Find where the given text appears and provide that cell's center as (x, y) coordinate. 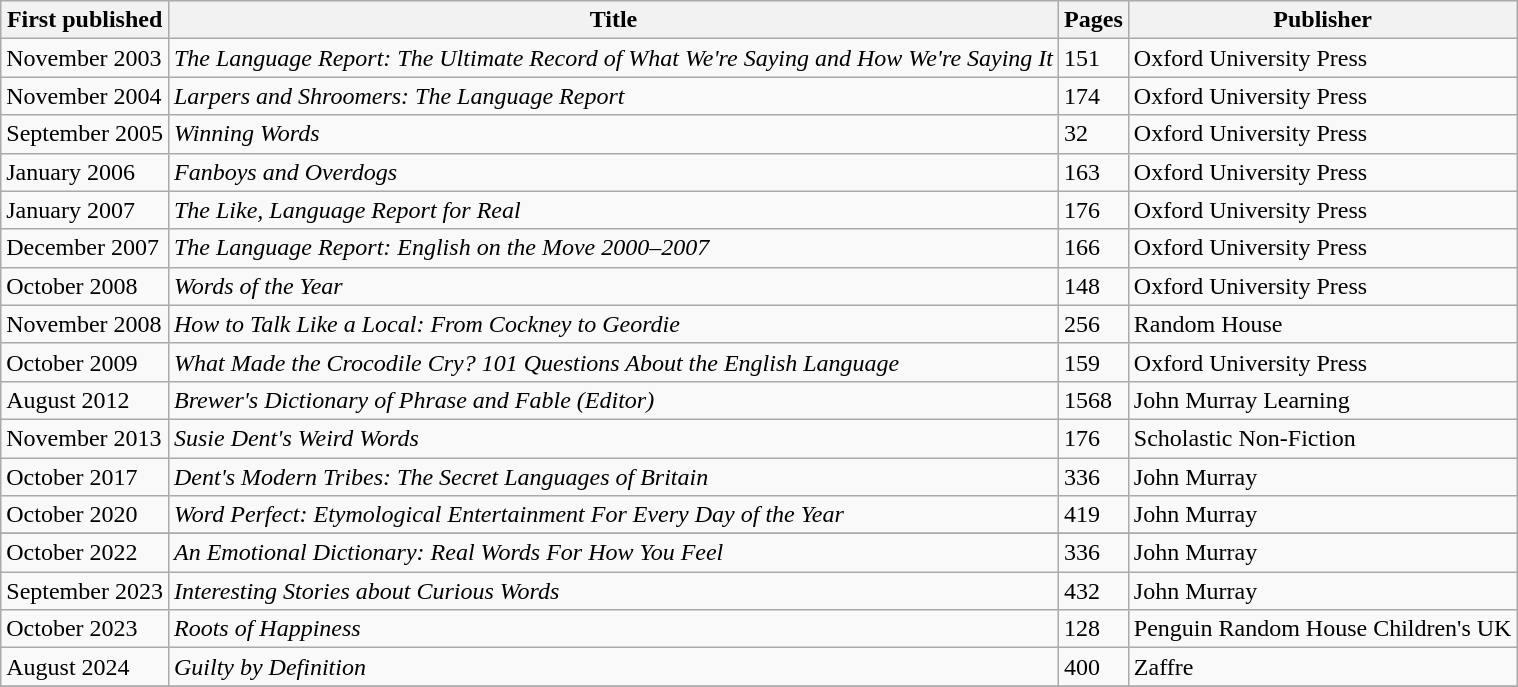
October 2020 (85, 515)
159 (1094, 362)
256 (1094, 324)
Dent's Modern Tribes: The Secret Languages of Britain (613, 477)
Brewer's Dictionary of Phrase and Fable (Editor) (613, 400)
Pages (1094, 20)
August 2012 (85, 400)
174 (1094, 96)
The Language Report: English on the Move 2000–2007 (613, 248)
November 2003 (85, 58)
Publisher (1322, 20)
163 (1094, 172)
Susie Dent's Weird Words (613, 438)
October 2009 (85, 362)
An Emotional Dictionary: Real Words For How You Feel (613, 553)
432 (1094, 591)
Title (613, 20)
First published (85, 20)
September 2023 (85, 591)
Scholastic Non-Fiction (1322, 438)
419 (1094, 515)
Words of the Year (613, 286)
Random House (1322, 324)
400 (1094, 667)
November 2004 (85, 96)
Interesting Stories about Curious Words (613, 591)
Guilty by Definition (613, 667)
The Language Report: The Ultimate Record of What We're Saying and How We're Saying It (613, 58)
1568 (1094, 400)
Larpers and Shroomers: The Language Report (613, 96)
166 (1094, 248)
January 2006 (85, 172)
Zaffre (1322, 667)
Winning Words (613, 134)
What Made the Crocodile Cry? 101 Questions About the English Language (613, 362)
September 2005 (85, 134)
December 2007 (85, 248)
151 (1094, 58)
128 (1094, 629)
Roots of Happiness (613, 629)
Penguin Random House Children's UK (1322, 629)
October 2008 (85, 286)
November 2008 (85, 324)
32 (1094, 134)
The Like, Language Report for Real (613, 210)
Fanboys and Overdogs (613, 172)
Word Perfect: Etymological Entertainment For Every Day of the Year (613, 515)
August 2024 (85, 667)
January 2007 (85, 210)
October 2023 (85, 629)
November 2013 (85, 438)
John Murray Learning (1322, 400)
148 (1094, 286)
How to Talk Like a Local: From Cockney to Geordie (613, 324)
October 2017 (85, 477)
October 2022 (85, 553)
